Locate the cell with the specified text and output its (X, Y) center coordinate. 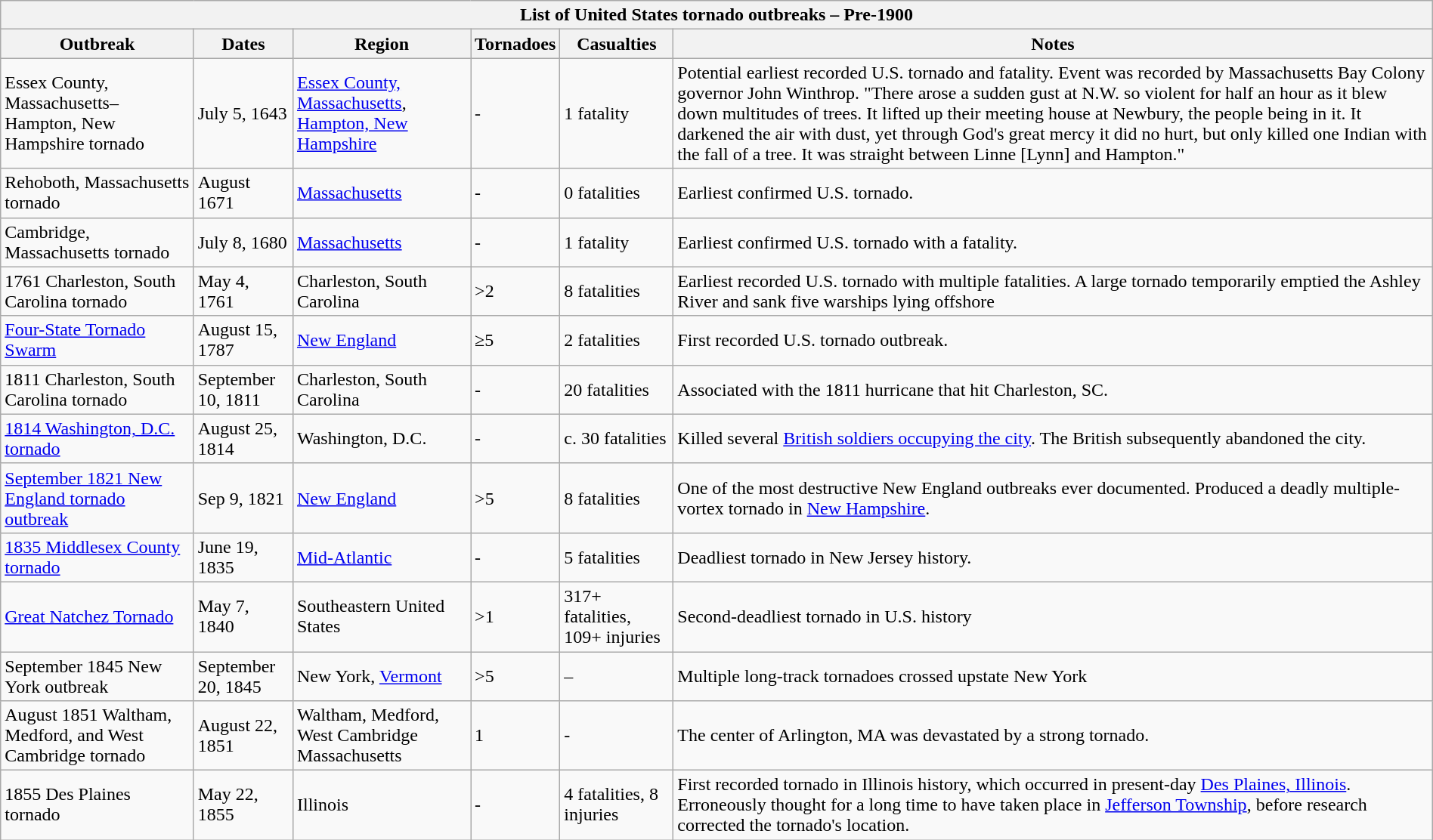
Outbreak (97, 44)
June 19, 1835 (243, 557)
August 1851 Waltham, Medford, and West Cambridge tornado (97, 736)
Region (381, 44)
Great Natchez Tornado (97, 616)
– (617, 675)
September 10, 1811 (243, 390)
May 22, 1855 (243, 805)
July 8, 1680 (243, 242)
September 1821 New England tornado outbreak (97, 498)
2 fatalities (617, 340)
Four-State Tornado Swarm (97, 340)
August 15, 1787 (243, 340)
Notes (1053, 44)
The center of Arlington, MA was devastated by a strong tornado. (1053, 736)
1814 Washington, D.C. tornado (97, 438)
317+ fatalities, 109+ injuries (617, 616)
July 5, 1643 (243, 113)
Essex County, Massachusetts–Hampton, New Hampshire tornado (97, 113)
1855 Des Plaines tornado (97, 805)
Associated with the 1811 hurricane that hit Charleston, SC. (1053, 390)
August 1671 (243, 193)
>2 (515, 292)
List of United States tornado outbreaks – Pre-1900 (716, 15)
Multiple long-track tornadoes crossed upstate New York (1053, 675)
20 fatalities (617, 390)
Southeastern United States (381, 616)
Tornadoes (515, 44)
September 20, 1845 (243, 675)
May 7, 1840 (243, 616)
1761 Charleston, South Carolina tornado (97, 292)
Dates (243, 44)
Second-deadliest tornado in U.S. history (1053, 616)
Earliest confirmed U.S. tornado. (1053, 193)
September 1845 New York outbreak (97, 675)
1811 Charleston, South Carolina tornado (97, 390)
≥5 (515, 340)
One of the most destructive New England outbreaks ever documented. Produced a deadly multiple-vortex tornado in New Hampshire. (1053, 498)
May 4, 1761 (243, 292)
Mid-Atlantic (381, 557)
Waltham, Medford, West Cambridge Massachusetts (381, 736)
Earliest recorded U.S. tornado with multiple fatalities. A large tornado temporarily emptied the Ashley River and sank five warships lying offshore (1053, 292)
>1 (515, 616)
c. 30 fatalities (617, 438)
Washington, D.C. (381, 438)
4 fatalities, 8 injuries (617, 805)
Essex County, Massachusetts, Hampton, New Hampshire (381, 113)
Rehoboth, Massachusetts tornado (97, 193)
Deadliest tornado in New Jersey history. (1053, 557)
Killed several British soldiers occupying the city. The British subsequently abandoned the city. (1053, 438)
August 25, 1814 (243, 438)
New York, Vermont (381, 675)
Cambridge, Massachusetts tornado (97, 242)
Casualties (617, 44)
Earliest confirmed U.S. tornado with a fatality. (1053, 242)
Illinois (381, 805)
1 (515, 736)
August 22, 1851 (243, 736)
Sep 9, 1821 (243, 498)
5 fatalities (617, 557)
First recorded U.S. tornado outbreak. (1053, 340)
0 fatalities (617, 193)
1835 Middlesex County tornado (97, 557)
